Detect which cell encompasses the target text, then output its [X, Y] center coordinate. 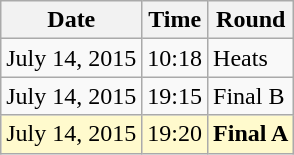
10:18 [175, 58]
Date [72, 20]
19:15 [175, 96]
Final A [251, 134]
19:20 [175, 134]
Heats [251, 58]
Final B [251, 96]
Time [175, 20]
Round [251, 20]
